Search for the cell housing the specified text and yield its (x, y) center coordinate. 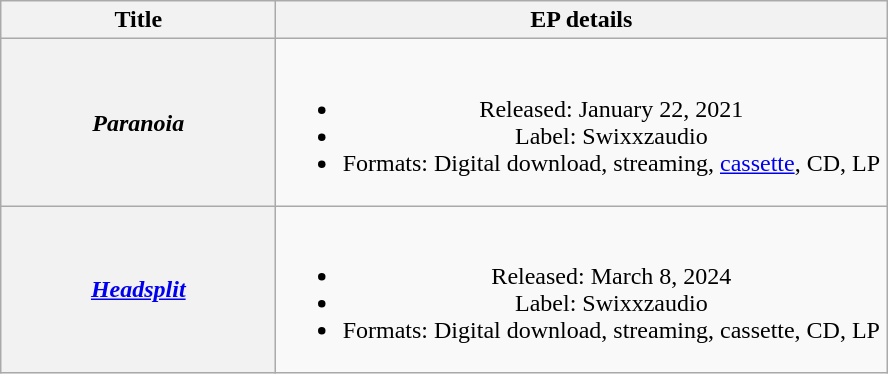
Headsplit (138, 290)
Paranoia (138, 122)
Released: January 22, 2021Label: SwixxzaudioFormats: Digital download, streaming, cassette, CD, LP (582, 122)
Released: March 8, 2024Label: SwixxzaudioFormats: Digital download, streaming, cassette, CD, LP (582, 290)
EP details (582, 20)
Title (138, 20)
